Return [X, Y] of the center of cell containing provided text 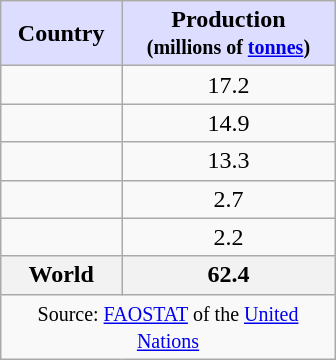
World [62, 275]
Production(millions of tonnes) [229, 34]
14.9 [229, 123]
Source: FAOSTAT of the United Nations [168, 326]
62.4 [229, 275]
13.3 [229, 161]
17.2 [229, 85]
2.7 [229, 199]
2.2 [229, 237]
Country [62, 34]
